Find where the given text appears and provide that cell's center as [x, y] coordinate. 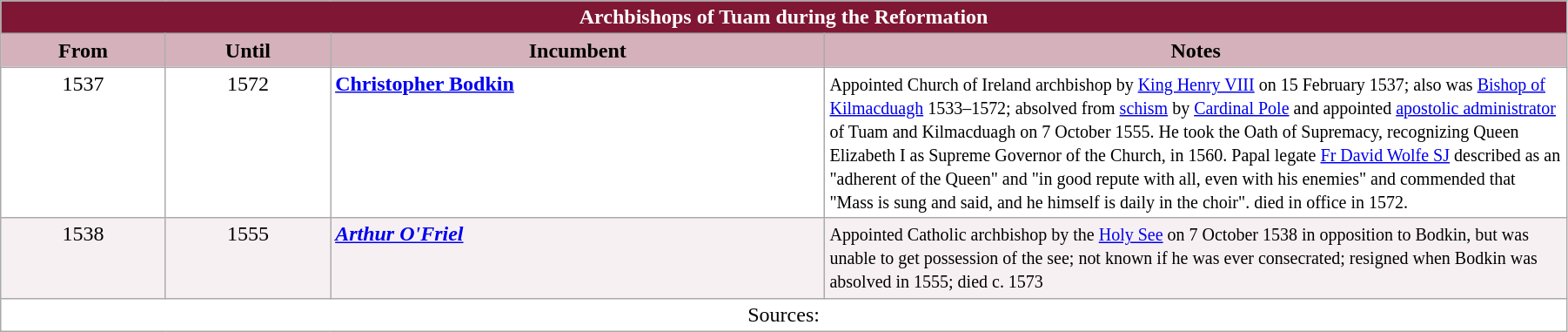
1538 [84, 258]
Until [247, 51]
Notes [1196, 51]
1537 [84, 143]
Archbishops of Tuam during the Reformation [784, 17]
1555 [247, 258]
From [84, 51]
Arthur O'Friel [578, 258]
Sources: [784, 315]
Christopher Bodkin [578, 143]
Incumbent [578, 51]
1572 [247, 143]
